Find where the given text appears and provide that cell's center as (X, Y) coordinate. 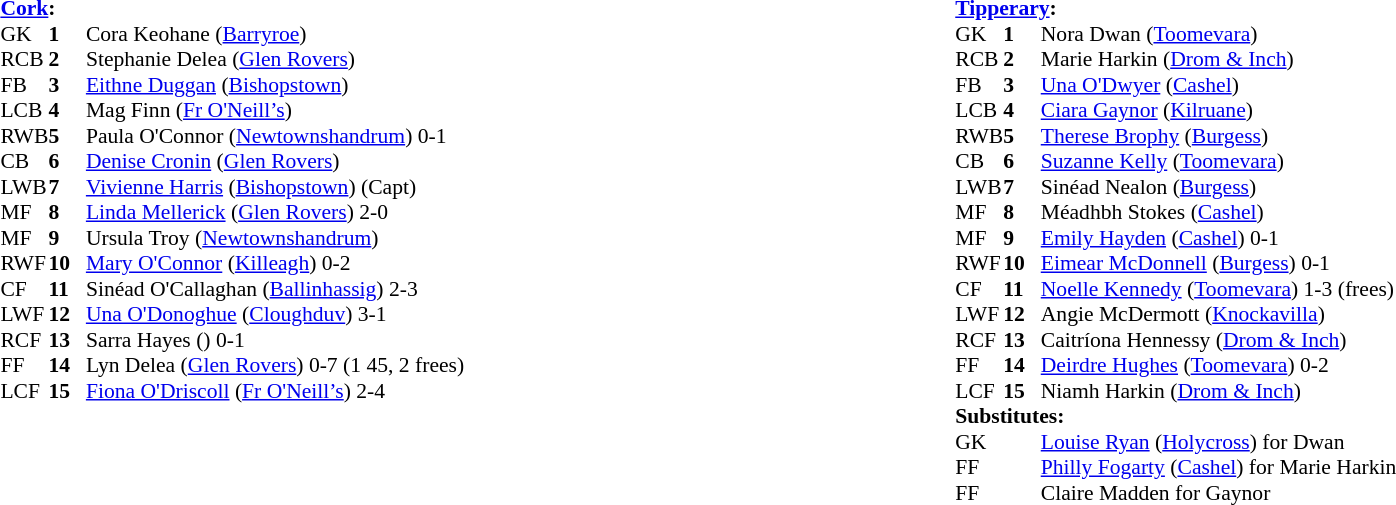
Cora Keohane (Barryroe) (275, 34)
Mag Finn (Fr O'Neill’s) (275, 111)
Eithne Duggan (Bishopstown) (275, 85)
Linda Mellerick (Glen Rovers) 2-0 (275, 213)
Denise Cronin (Glen Rovers) (275, 161)
Stephanie Delea (Glen Rovers) (275, 59)
Una O'Donoghue (Cloughduv) 3-1 (275, 315)
Vivienne Harris (Bishopstown) (Capt) (275, 187)
Mary O'Connor (Killeagh) 0-2 (275, 263)
Paula O'Connor (Newtownshandrum) 0-1 (275, 136)
Fiona O'Driscoll (Fr O'Neill’s) 2-4 (275, 391)
Sarra Hayes () 0-1 (275, 340)
Sinéad O'Callaghan (Ballinhassig) 2-3 (275, 289)
Ursula Troy (Newtownshandrum) (275, 238)
Lyn Delea (Glen Rovers) 0-7 (1 45, 2 frees) (275, 365)
Substitutes: (1176, 417)
